Extract the [X, Y] coordinate from the center of the cell holding the provided text.  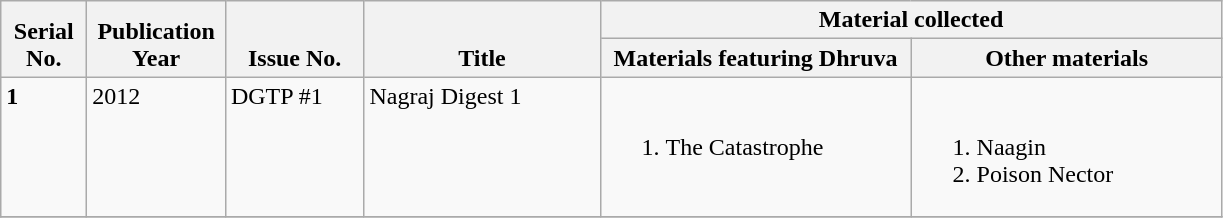
Serial No. [44, 39]
Issue No. [294, 39]
Other materials [1066, 58]
Title [482, 39]
Nagraj Digest 1 [482, 147]
Materials featuring Dhruva [756, 58]
2012 [156, 147]
1 [44, 147]
Publication Year [156, 39]
Material collected [911, 20]
The Catastrophe [756, 147]
DGTP #1 [294, 147]
NaaginPoison Nector [1066, 147]
